Determine the [x, y] coordinate at the center of the cell enclosing the given text.  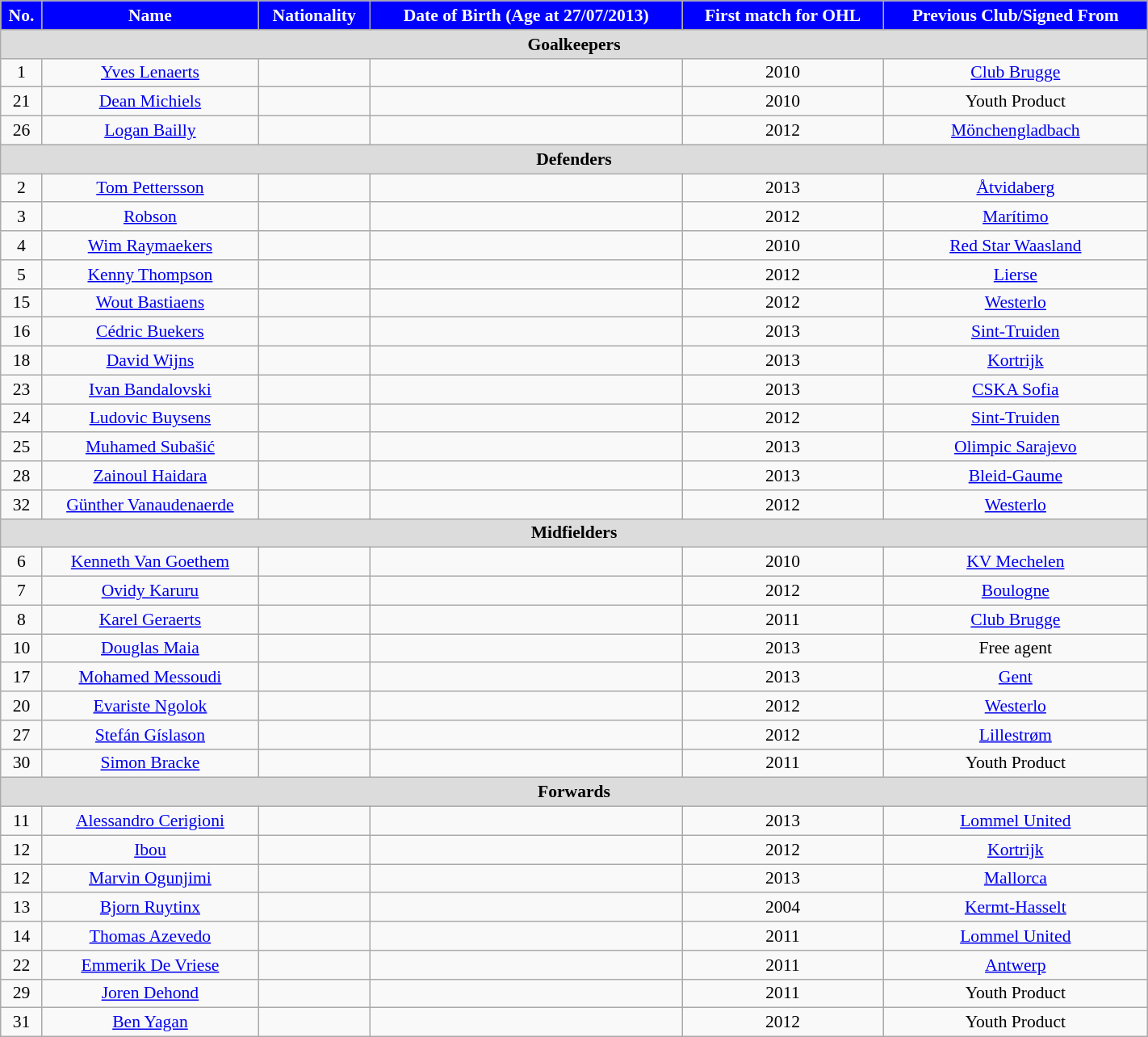
Red Star Waasland [1016, 246]
Mallorca [1016, 879]
25 [21, 447]
Olimpic Sarajevo [1016, 447]
Bjorn Ruytinx [150, 908]
Karel Geraerts [150, 619]
Kenneth Van Goethem [150, 562]
10 [21, 649]
Kermt-Hasselt [1016, 908]
Marvin Ogunjimi [150, 879]
Thomas Azevedo [150, 936]
17 [21, 678]
6 [21, 562]
30 [21, 763]
Ibou [150, 850]
29 [21, 993]
16 [21, 332]
Alessandro Cerigioni [150, 821]
Lierse [1016, 275]
11 [21, 821]
Günther Vanaudenaerde [150, 505]
21 [21, 102]
Dean Michiels [150, 102]
8 [21, 619]
Bleid-Gaume [1016, 476]
Muhamed Subašić [150, 447]
Free agent [1016, 649]
Ivan Bandalovski [150, 389]
3 [21, 217]
Previous Club/Signed From [1016, 15]
Mönchengladbach [1016, 131]
Emmerik De Vriese [150, 965]
Mohamed Messoudi [150, 678]
26 [21, 131]
Simon Bracke [150, 763]
Ben Yagan [150, 1022]
22 [21, 965]
Lillestrøm [1016, 735]
2004 [783, 908]
Midfielders [574, 533]
15 [21, 303]
1 [21, 73]
Kenny Thompson [150, 275]
Evariste Ngolok [150, 706]
14 [21, 936]
Marítimo [1016, 217]
Name [150, 15]
No. [21, 15]
CSKA Sofia [1016, 389]
24 [21, 418]
Defenders [574, 159]
First match for OHL [783, 15]
Logan Bailly [150, 131]
Cédric Buekers [150, 332]
Antwerp [1016, 965]
Date of Birth (Age at 27/07/2013) [526, 15]
Stefán Gíslason [150, 735]
Robson [150, 217]
13 [21, 908]
7 [21, 591]
Nationality [315, 15]
Forwards [574, 792]
Gent [1016, 678]
Åtvidaberg [1016, 188]
18 [21, 361]
4 [21, 246]
23 [21, 389]
27 [21, 735]
Douglas Maia [150, 649]
Yves Lenaerts [150, 73]
20 [21, 706]
Wout Bastiaens [150, 303]
Goalkeepers [574, 44]
Ludovic Buysens [150, 418]
Zainoul Haidara [150, 476]
5 [21, 275]
28 [21, 476]
KV Mechelen [1016, 562]
31 [21, 1022]
Wim Raymaekers [150, 246]
Boulogne [1016, 591]
Ovidy Karuru [150, 591]
Joren Dehond [150, 993]
32 [21, 505]
2 [21, 188]
Tom Pettersson [150, 188]
David Wijns [150, 361]
